Output the [X, Y] coordinate of the center of the cell containing the given text.  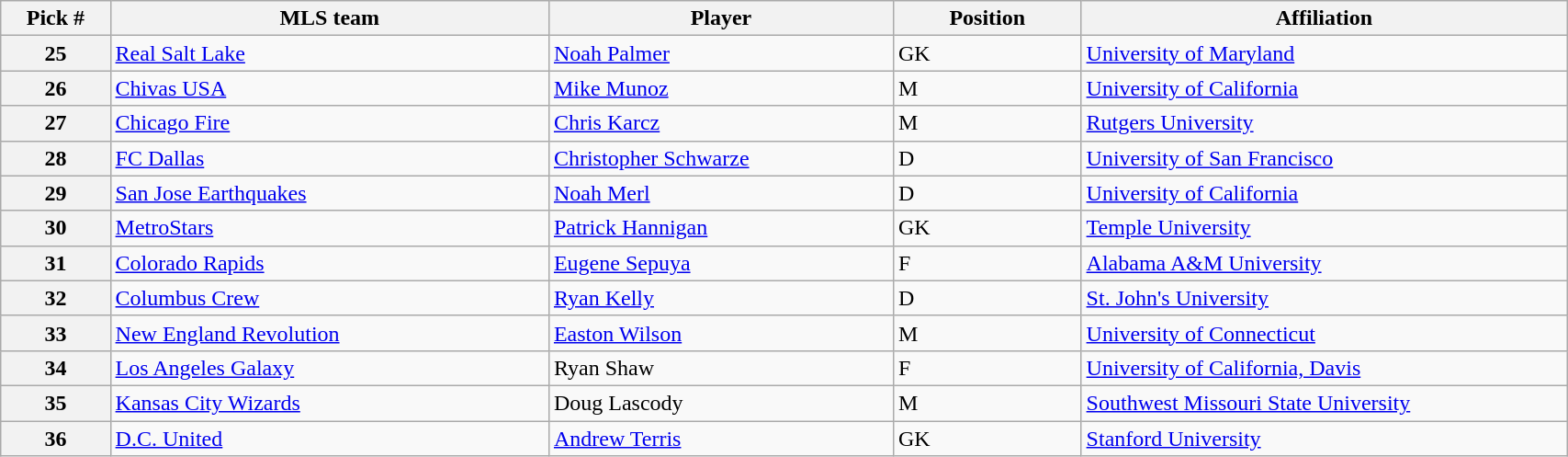
Affiliation [1325, 18]
MetroStars [329, 228]
32 [55, 298]
Real Salt Lake [329, 53]
San Jose Earthquakes [329, 193]
Doug Lascody [720, 403]
28 [55, 158]
Stanford University [1325, 439]
Rutgers University [1325, 123]
Chris Karcz [720, 123]
MLS team [329, 18]
Columbus Crew [329, 298]
Southwest Missouri State University [1325, 403]
D.C. United [329, 439]
Position [987, 18]
Ryan Shaw [720, 368]
Patrick Hannigan [720, 228]
University of Maryland [1325, 53]
Alabama A&M University [1325, 263]
34 [55, 368]
Andrew Terris [720, 439]
University of San Francisco [1325, 158]
33 [55, 333]
Christopher Schwarze [720, 158]
Player [720, 18]
Eugene Sepuya [720, 263]
27 [55, 123]
Mike Munoz [720, 88]
Pick # [55, 18]
University of Connecticut [1325, 333]
Noah Palmer [720, 53]
Chivas USA [329, 88]
35 [55, 403]
36 [55, 439]
31 [55, 263]
Kansas City Wizards [329, 403]
Ryan Kelly [720, 298]
30 [55, 228]
University of California, Davis [1325, 368]
26 [55, 88]
Noah Merl [720, 193]
FC Dallas [329, 158]
Temple University [1325, 228]
Colorado Rapids [329, 263]
Los Angeles Galaxy [329, 368]
29 [55, 193]
25 [55, 53]
New England Revolution [329, 333]
Easton Wilson [720, 333]
St. John's University [1325, 298]
Chicago Fire [329, 123]
